Output the [X, Y] coordinate of the center of the cell containing the given text.  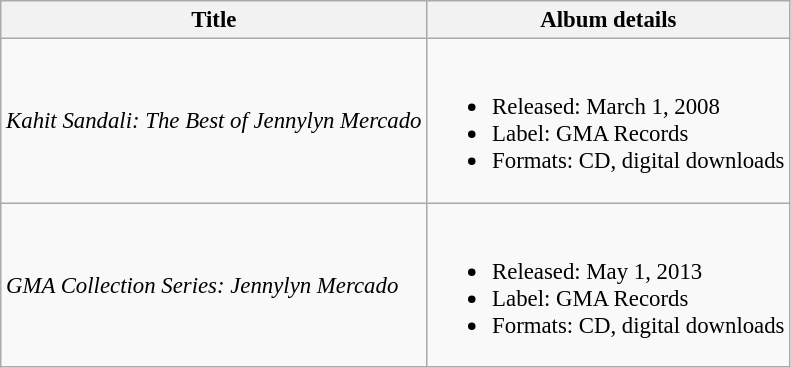
Album details [608, 20]
Title [214, 20]
Released: May 1, 2013Label: GMA RecordsFormats: CD, digital downloads [608, 285]
Kahit Sandali: The Best of Jennylyn Mercado [214, 121]
Released: March 1, 2008Label: GMA RecordsFormats: CD, digital downloads [608, 121]
GMA Collection Series: Jennylyn Mercado [214, 285]
